Determine the [x, y] coordinate at the center of the cell enclosing the given text.  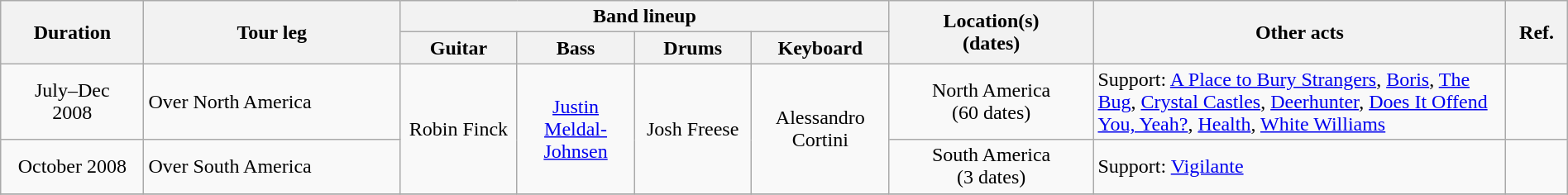
Support: A Place to Bury Strangers, Boris, The Bug, Crystal Castles, Deerhunter, Does It Offend You, Yeah?, Health, White Williams [1300, 102]
Robin Finck [459, 129]
Location(s)(dates) [991, 32]
Keyboard [820, 48]
Other acts [1300, 32]
Bass [576, 48]
Alessandro Cortini [820, 129]
JustinMeldal-Johnsen [576, 129]
Over North America [272, 102]
Duration [73, 32]
Support: Vigilante [1300, 167]
Band lineup [645, 17]
Josh Freese [693, 129]
South America(3 dates) [991, 167]
Guitar [459, 48]
July–Dec2008 [73, 102]
October 2008 [73, 167]
Over South America [272, 167]
Drums [693, 48]
North America(60 dates) [991, 102]
Tour leg [272, 32]
Ref. [1537, 32]
